Pinpoint the cell where the given text exists, returning its (X, Y) midpoint coordinate. 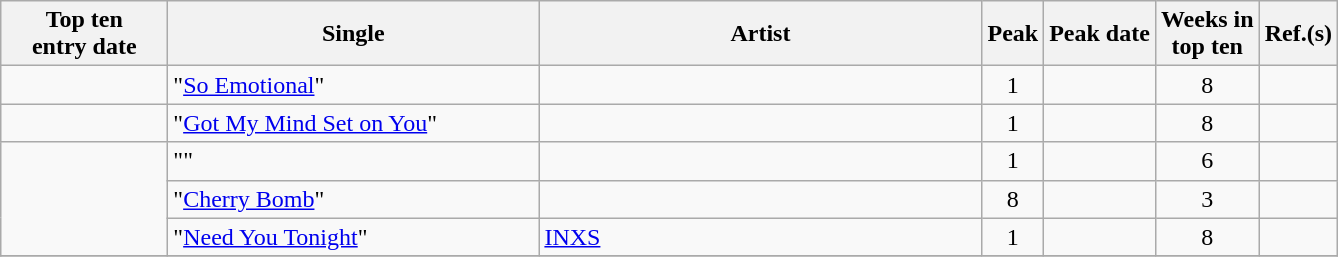
Weeks intop ten (1207, 34)
"" (354, 161)
"Got My Mind Set on You" (354, 123)
"So Emotional" (354, 85)
Top tenentry date (84, 34)
INXS (760, 237)
"Need You Tonight" (354, 237)
Peak (1013, 34)
3 (1207, 199)
"Cherry Bomb" (354, 199)
Artist (760, 34)
Single (354, 34)
6 (1207, 161)
Ref.(s) (1298, 34)
Peak date (1100, 34)
